Locate the cell with the specified text and output its (x, y) center coordinate. 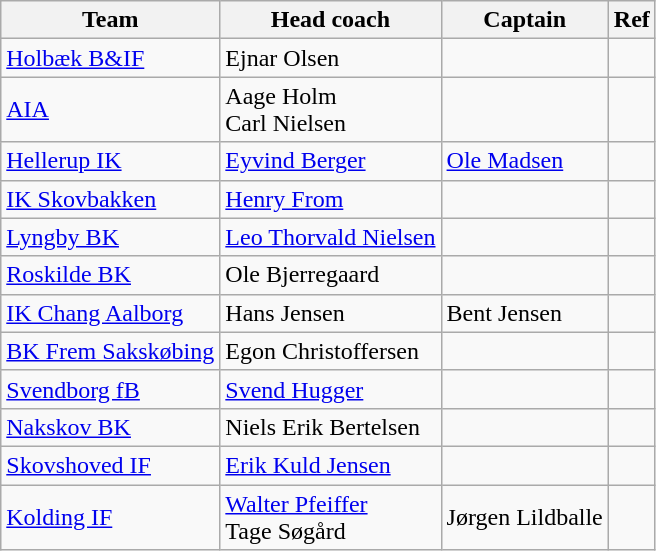
Walter Pfeiffer Tage Søgård (330, 516)
IK Skovbakken (110, 199)
Ole Madsen (524, 161)
Ref (632, 20)
Captain (524, 20)
Hellerup IK (110, 161)
Ejnar Olsen (330, 58)
Svendborg fB (110, 389)
Ole Bjerregaard (330, 275)
Lyngby BK (110, 237)
BK Frem Sakskøbing (110, 351)
Eyvind Berger (330, 161)
Niels Erik Bertelsen (330, 427)
Skovshoved IF (110, 465)
Roskilde BK (110, 275)
Leo Thorvald Nielsen (330, 237)
Egon Christoffersen (330, 351)
Hans Jensen (330, 313)
Nakskov BK (110, 427)
Erik Kuld Jensen (330, 465)
IK Chang Aalborg (110, 313)
Aage Holm Carl Nielsen (330, 110)
Henry From (330, 199)
Svend Hugger (330, 389)
AIA (110, 110)
Holbæk B&IF (110, 58)
Kolding IF (110, 516)
Team (110, 20)
Head coach (330, 20)
Bent Jensen (524, 313)
Jørgen Lildballe (524, 516)
